Output the [x, y] coordinate of the center of the cell containing the given text.  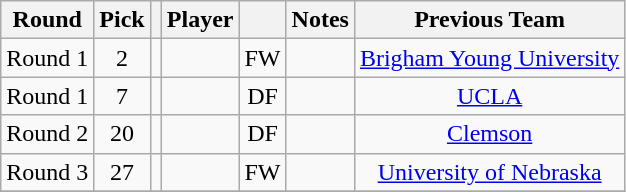
Player [200, 20]
Previous Team [489, 20]
University of Nebraska [489, 172]
Round 2 [48, 134]
7 [122, 96]
27 [122, 172]
Round 3 [48, 172]
Brigham Young University [489, 58]
20 [122, 134]
UCLA [489, 96]
Round [48, 20]
Notes [320, 20]
2 [122, 58]
Clemson [489, 134]
Pick [122, 20]
